Return [x, y] of the center of cell containing provided text 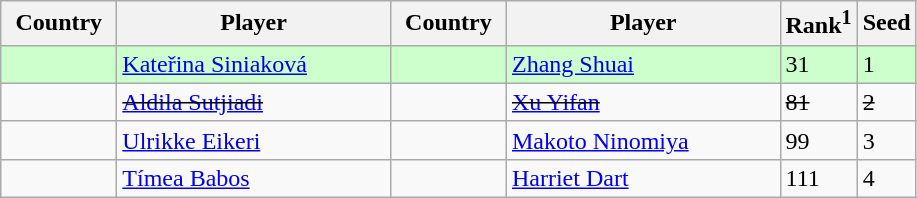
Harriet Dart [643, 178]
Seed [886, 24]
Tímea Babos [254, 178]
81 [818, 102]
3 [886, 140]
1 [886, 64]
Kateřina Siniaková [254, 64]
Aldila Sutjiadi [254, 102]
4 [886, 178]
99 [818, 140]
Ulrikke Eikeri [254, 140]
Zhang Shuai [643, 64]
111 [818, 178]
Xu Yifan [643, 102]
Rank1 [818, 24]
2 [886, 102]
Makoto Ninomiya [643, 140]
31 [818, 64]
